Output the (x, y) coordinate of the center of the cell containing the given text.  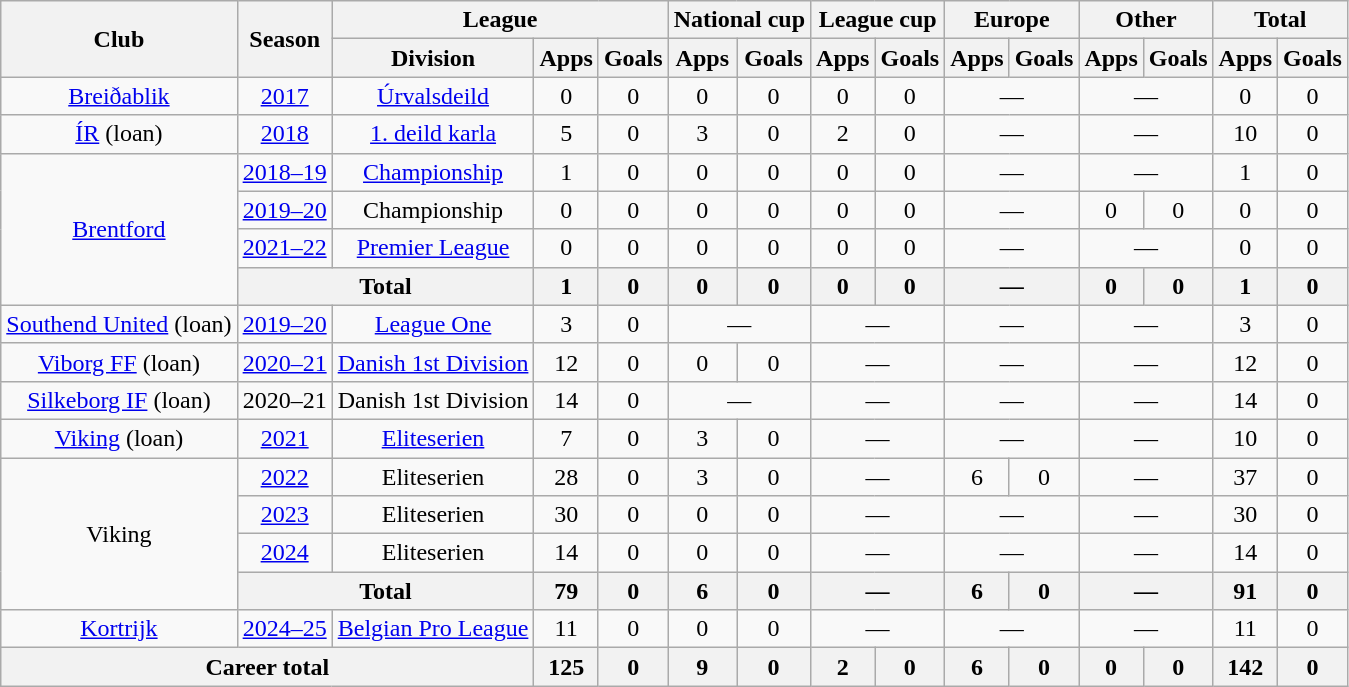
Úrvalsdeild (433, 96)
Season (284, 39)
125 (566, 667)
Club (119, 39)
Belgian Pro League (433, 629)
2024 (284, 553)
79 (566, 591)
5 (566, 134)
2018–19 (284, 172)
Viborg FF (loan) (119, 362)
2023 (284, 515)
Career total (268, 667)
9 (702, 667)
Brentford (119, 229)
Premier League (433, 248)
142 (1245, 667)
Kortrijk (119, 629)
National cup (739, 20)
Viking (loan) (119, 438)
2021–22 (284, 248)
2022 (284, 477)
Europe (1012, 20)
League cup (878, 20)
Southend United (loan) (119, 324)
2021 (284, 438)
7 (566, 438)
37 (1245, 477)
League One (433, 324)
2017 (284, 96)
91 (1245, 591)
28 (566, 477)
Other (1146, 20)
League (500, 20)
Silkeborg IF (loan) (119, 400)
2018 (284, 134)
2024–25 (284, 629)
Viking (119, 534)
Division (433, 58)
Breiðablik (119, 96)
1. deild karla (433, 134)
ÍR (loan) (119, 134)
